From the cell containing the given text, extract its center point as [x, y] coordinate. 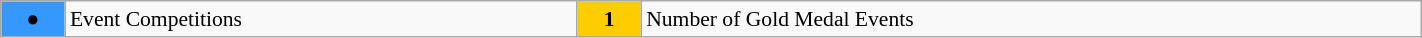
● [33, 19]
1 [609, 19]
Event Competitions [321, 19]
Number of Gold Medal Events [1031, 19]
